Detect which cell encompasses the target text, then output its [x, y] center coordinate. 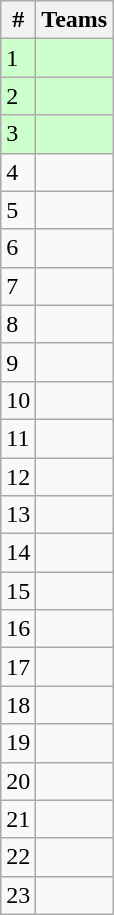
23 [18, 895]
4 [18, 172]
13 [18, 515]
15 [18, 591]
22 [18, 857]
# [18, 20]
5 [18, 210]
19 [18, 743]
8 [18, 324]
17 [18, 667]
18 [18, 705]
10 [18, 400]
11 [18, 438]
6 [18, 248]
12 [18, 477]
21 [18, 819]
Teams [74, 20]
16 [18, 629]
20 [18, 781]
14 [18, 553]
3 [18, 134]
1 [18, 58]
9 [18, 362]
2 [18, 96]
7 [18, 286]
